Identify which cell holds the provided text, then report its [X, Y] central coordinate. 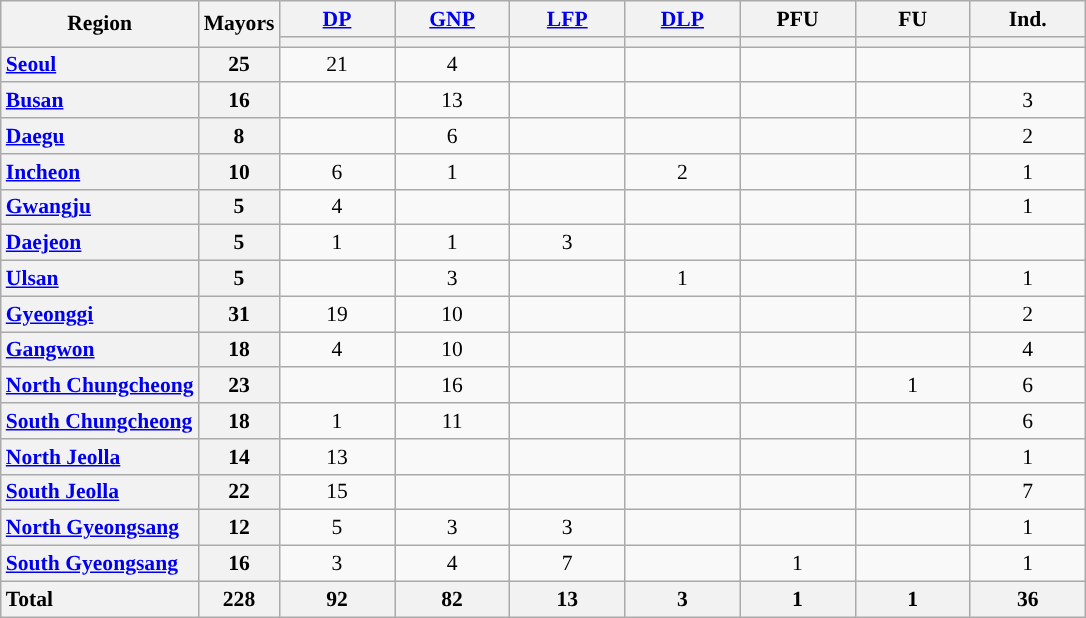
Gwangju [100, 207]
Seoul [100, 65]
Daegu [100, 136]
31 [240, 314]
36 [1028, 599]
Ind. [1028, 19]
12 [240, 528]
Mayors [240, 24]
South Chungcheong [100, 421]
LFP [568, 19]
22 [240, 492]
82 [452, 599]
21 [336, 65]
Ulsan [100, 279]
FU [912, 19]
Region [100, 24]
Incheon [100, 172]
South Gyeongsang [100, 564]
228 [240, 599]
North Gyeongsang [100, 528]
Gyeonggi [100, 314]
Busan [100, 101]
Gangwon [100, 350]
North Chungcheong [100, 386]
15 [336, 492]
DLP [682, 19]
PFU [798, 19]
92 [336, 599]
23 [240, 386]
19 [336, 314]
8 [240, 136]
GNP [452, 19]
North Jeolla [100, 457]
14 [240, 457]
25 [240, 65]
Daejeon [100, 243]
Total [100, 599]
DP [336, 19]
South Jeolla [100, 492]
11 [452, 421]
